Return (X, Y) of the center of cell containing provided text 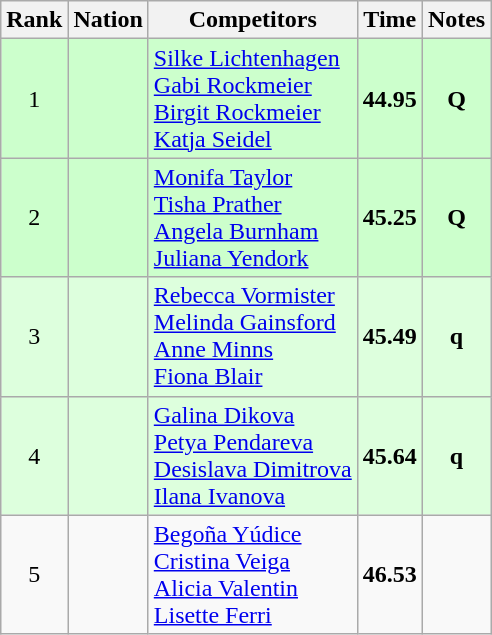
Nation (108, 20)
1 (34, 98)
Time (390, 20)
45.64 (390, 456)
45.49 (390, 336)
Silke LichtenhagenGabi RockmeierBirgit RockmeierKatja Seidel (252, 98)
Begoña YúdiceCristina VeigaAlicia ValentinLisette Ferri (252, 574)
Notes (456, 20)
44.95 (390, 98)
4 (34, 456)
Galina DikovaPetya PendarevaDesislava DimitrovaIlana Ivanova (252, 456)
5 (34, 574)
45.25 (390, 218)
3 (34, 336)
2 (34, 218)
Rebecca VormisterMelinda GainsfordAnne MinnsFiona Blair (252, 336)
Competitors (252, 20)
46.53 (390, 574)
Rank (34, 20)
Monifa TaylorTisha PratherAngela BurnhamJuliana Yendork (252, 218)
